Provide the (X, Y) coordinate of the cell's center where the given text is located.  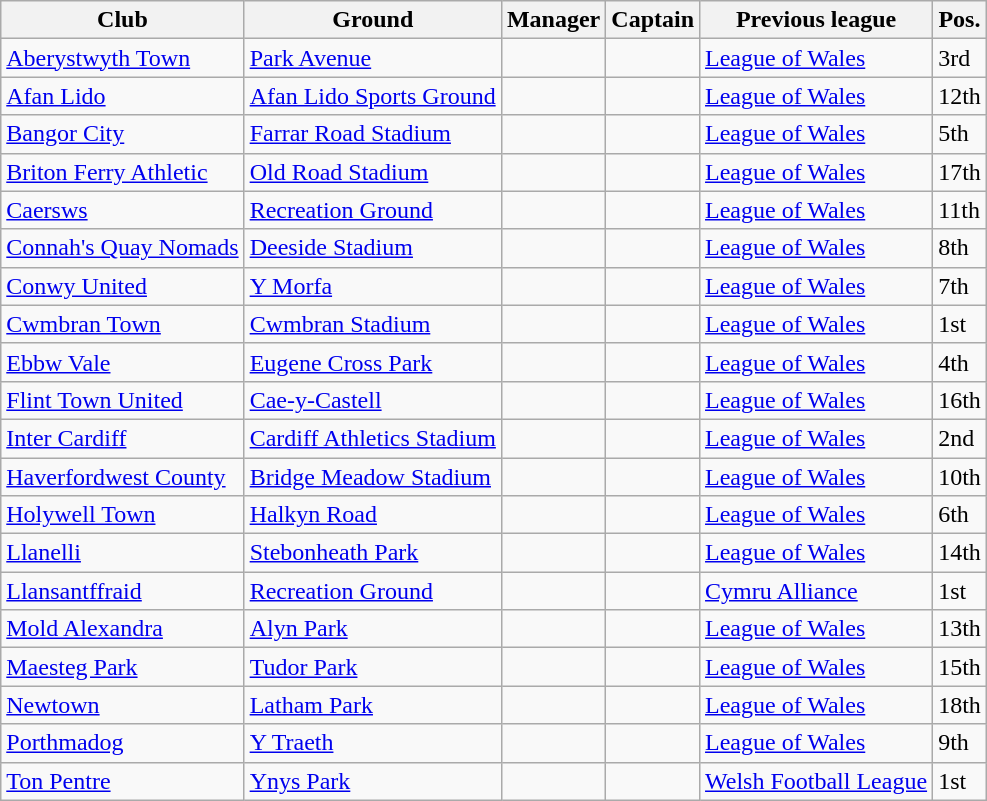
Flint Town United (122, 400)
Alyn Park (372, 629)
Halkyn Road (372, 515)
Tudor Park (372, 667)
Cwmbran Town (122, 324)
17th (960, 172)
Llanelli (122, 553)
2nd (960, 438)
Llansantffraid (122, 591)
Cae-y-Castell (372, 400)
5th (960, 134)
3rd (960, 58)
Cwmbran Stadium (372, 324)
Afan Lido Sports Ground (372, 96)
14th (960, 553)
Latham Park (372, 705)
Farrar Road Stadium (372, 134)
Mold Alexandra (122, 629)
10th (960, 477)
Briton Ferry Athletic (122, 172)
Previous league (816, 20)
Afan Lido (122, 96)
Bridge Meadow Stadium (372, 477)
Captain (653, 20)
Bangor City (122, 134)
Cymru Alliance (816, 591)
8th (960, 248)
7th (960, 286)
Aberystwyth Town (122, 58)
4th (960, 362)
Old Road Stadium (372, 172)
6th (960, 515)
16th (960, 400)
Park Avenue (372, 58)
Ground (372, 20)
12th (960, 96)
Club (122, 20)
Conwy United (122, 286)
Maesteg Park (122, 667)
Porthmadog (122, 743)
Y Morfa (372, 286)
Haverfordwest County (122, 477)
11th (960, 210)
Holywell Town (122, 515)
Pos. (960, 20)
15th (960, 667)
9th (960, 743)
Cardiff Athletics Stadium (372, 438)
Stebonheath Park (372, 553)
13th (960, 629)
Welsh Football League (816, 781)
Ton Pentre (122, 781)
Eugene Cross Park (372, 362)
Ynys Park (372, 781)
Connah's Quay Nomads (122, 248)
Deeside Stadium (372, 248)
Manager (553, 20)
18th (960, 705)
Newtown (122, 705)
Caersws (122, 210)
Y Traeth (372, 743)
Inter Cardiff (122, 438)
Ebbw Vale (122, 362)
